From the cell containing the given text, extract its center point as (x, y) coordinate. 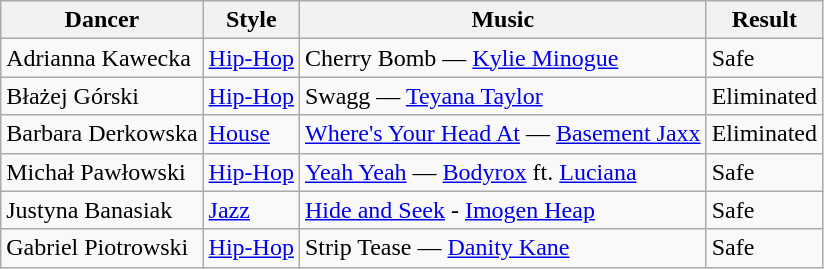
Yeah Yeah — Bodyrox ft. Luciana (502, 172)
House (251, 134)
Swagg — Teyana Taylor (502, 96)
Cherry Bomb — Kylie Minogue (502, 58)
Style (251, 20)
Dancer (102, 20)
Result (764, 20)
Where's Your Head At — Basement Jaxx (502, 134)
Gabriel Piotrowski (102, 248)
Błażej Górski (102, 96)
Hide and Seek - Imogen Heap (502, 210)
Justyna Banasiak (102, 210)
Strip Tease — Danity Kane (502, 248)
Jazz (251, 210)
Barbara Derkowska (102, 134)
Michał Pawłowski (102, 172)
Adrianna Kawecka (102, 58)
Music (502, 20)
